Detect which cell encompasses the target text, then output its (X, Y) center coordinate. 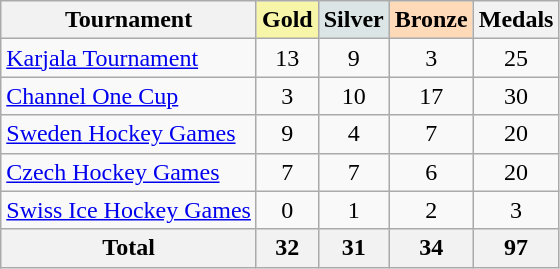
6 (431, 172)
Czech Hockey Games (129, 172)
4 (354, 134)
Silver (354, 20)
13 (287, 58)
34 (431, 248)
0 (287, 210)
30 (516, 96)
32 (287, 248)
Sweden Hockey Games (129, 134)
1 (354, 210)
Bronze (431, 20)
10 (354, 96)
25 (516, 58)
Total (129, 248)
31 (354, 248)
97 (516, 248)
Gold (287, 20)
Karjala Tournament (129, 58)
Channel One Cup (129, 96)
Tournament (129, 20)
2 (431, 210)
Swiss Ice Hockey Games (129, 210)
Medals (516, 20)
17 (431, 96)
